Capture the cell that displays the provided text and extract its [X, Y] central coordinate. 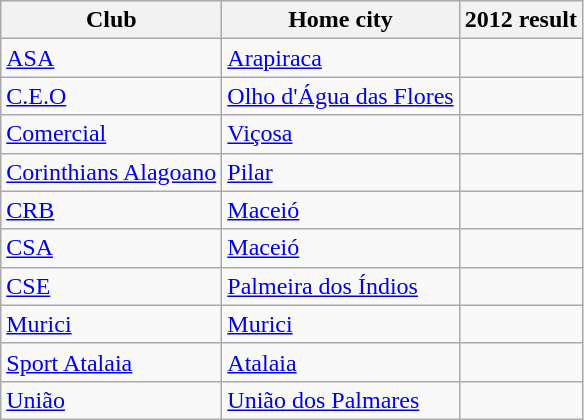
Club [112, 20]
Olho d'Água das Flores [340, 96]
Sport Atalaia [112, 362]
C.E.O [112, 96]
União dos Palmares [340, 400]
ASA [112, 58]
CRB [112, 210]
Arapiraca [340, 58]
Viçosa [340, 134]
2012 result [520, 20]
Palmeira dos Índios [340, 286]
Atalaia [340, 362]
Home city [340, 20]
Pilar [340, 172]
Comercial [112, 134]
Corinthians Alagoano [112, 172]
CSE [112, 286]
União [112, 400]
CSA [112, 248]
